Locate the cell with the specified text and output its (x, y) center coordinate. 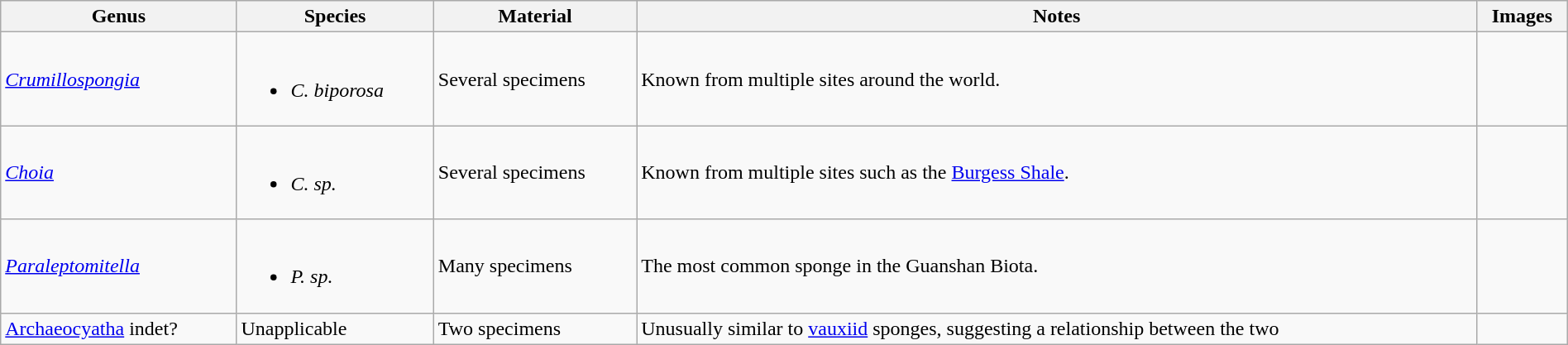
Known from multiple sites around the world. (1057, 79)
Unapplicable (335, 328)
C. biporosa (335, 79)
Genus (119, 17)
Many specimens (534, 266)
Two specimens (534, 328)
The most common sponge in the Guanshan Biota. (1057, 266)
Archaeocyatha indet? (119, 328)
Crumillospongia (119, 79)
P. sp. (335, 266)
C. sp. (335, 172)
Choia (119, 172)
Images (1523, 17)
Known from multiple sites such as the Burgess Shale. (1057, 172)
Notes (1057, 17)
Unusually similar to vauxiid sponges, suggesting a relationship between the two (1057, 328)
Material (534, 17)
Species (335, 17)
Paraleptomitella (119, 266)
